Output the [X, Y] coordinate of the center of the cell containing the given text.  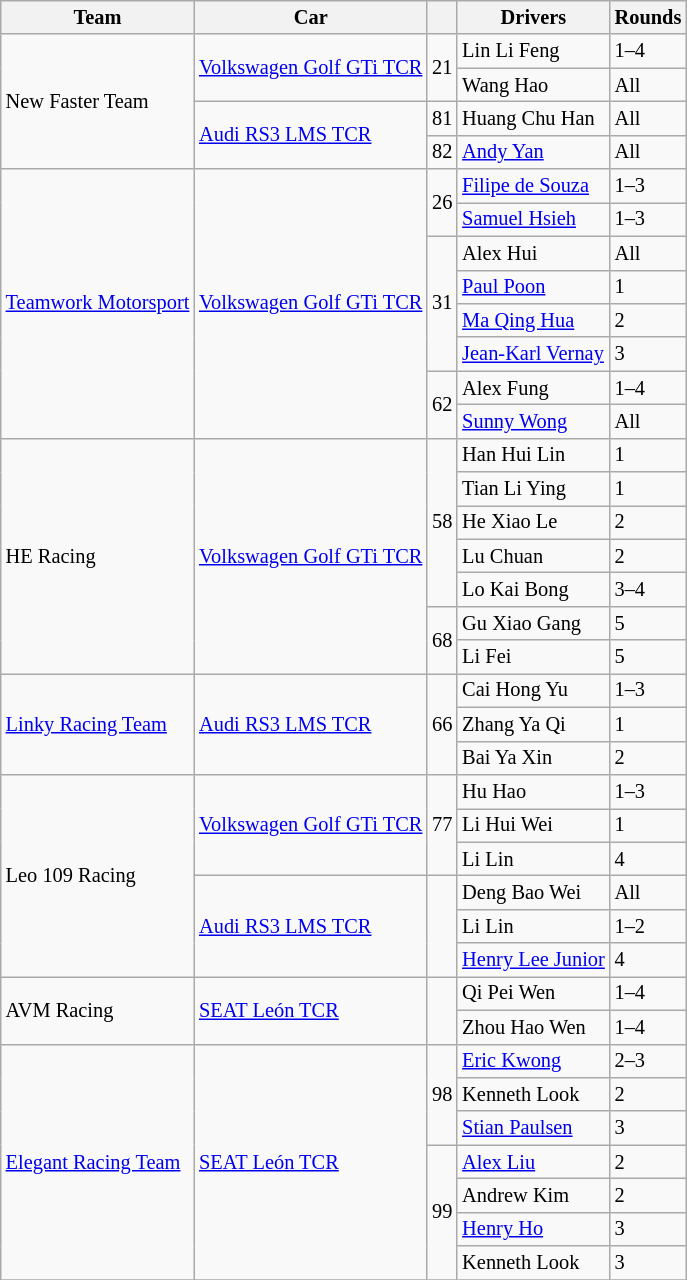
Bai Ya Xin [533, 758]
99 [442, 1212]
Drivers [533, 17]
Ma Qing Hua [533, 320]
Car [310, 17]
AVM Racing [98, 1010]
Eric Kwong [533, 1061]
82 [442, 152]
Leo 109 Racing [98, 875]
Team [98, 17]
Lo Kai Bong [533, 589]
Cai Hong Yu [533, 690]
3–4 [648, 589]
Henry Lee Junior [533, 960]
Li Hui Wei [533, 825]
62 [442, 404]
Henry Ho [533, 1229]
Wang Hao [533, 85]
Samuel Hsieh [533, 219]
Stian Paulsen [533, 1128]
Alex Hui [533, 253]
1–2 [648, 926]
Li Fei [533, 657]
Qi Pei Wen [533, 993]
Paul Poon [533, 287]
26 [442, 202]
58 [442, 522]
Sunny Wong [533, 421]
Alex Fung [533, 388]
Linky Racing Team [98, 724]
Zhou Hao Wen [533, 1027]
77 [442, 824]
Han Hui Lin [533, 455]
81 [442, 118]
31 [442, 304]
Zhang Ya Qi [533, 724]
Deng Bao Wei [533, 892]
98 [442, 1094]
Andrew Kim [533, 1195]
New Faster Team [98, 102]
Lin Li Feng [533, 51]
Gu Xiao Gang [533, 623]
Rounds [648, 17]
Filipe de Souza [533, 186]
Teamwork Motorsport [98, 304]
Hu Hao [533, 791]
Jean-Karl Vernay [533, 354]
Elegant Racing Team [98, 1162]
Andy Yan [533, 152]
21 [442, 68]
Tian Li Ying [533, 489]
Alex Liu [533, 1162]
66 [442, 724]
Lu Chuan [533, 556]
68 [442, 640]
He Xiao Le [533, 522]
Huang Chu Han [533, 118]
2–3 [648, 1061]
HE Racing [98, 556]
